Pinpoint the cell where the given text exists, returning its [X, Y] midpoint coordinate. 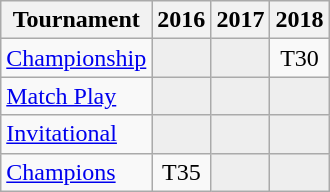
Tournament [76, 20]
2016 [182, 20]
Championship [76, 58]
Invitational [76, 134]
2018 [300, 20]
2017 [240, 20]
T35 [182, 172]
T30 [300, 58]
Match Play [76, 96]
Champions [76, 172]
